From the cell containing the given text, extract its center point as (x, y) coordinate. 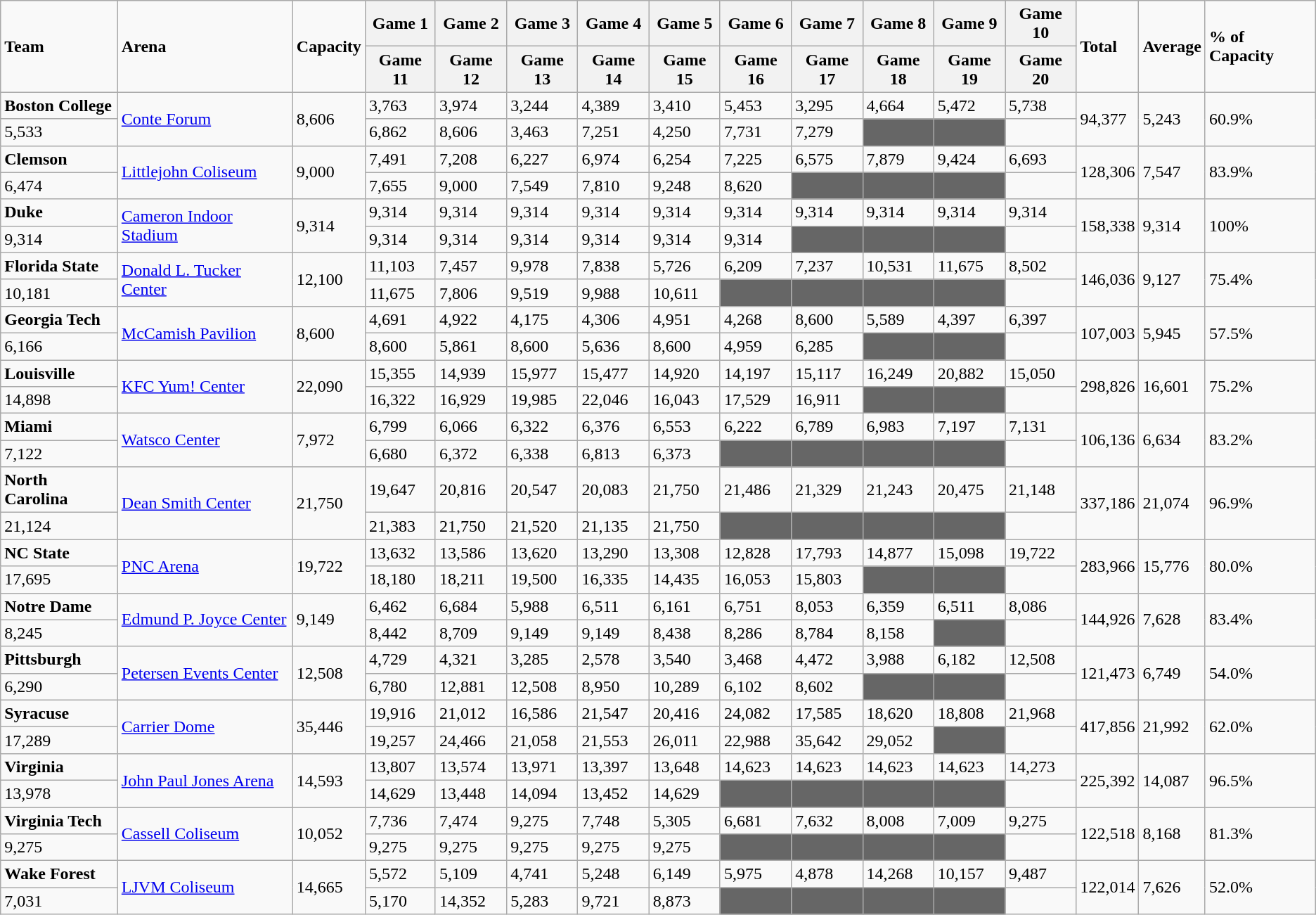
Game 1 (400, 24)
9,424 (969, 159)
4,389 (613, 105)
14,898 (59, 400)
Donald L. Tucker Center (205, 279)
17,289 (59, 740)
7,626 (1173, 888)
Game 12 (471, 69)
4,321 (471, 660)
Littlejohn Coliseum (205, 172)
121,473 (1108, 673)
21,124 (59, 526)
9,487 (1040, 874)
5,988 (543, 606)
7,208 (471, 159)
20,816 (471, 490)
122,014 (1108, 888)
3,244 (543, 105)
13,971 (543, 767)
107,003 (1108, 333)
16,601 (1173, 387)
3,468 (755, 660)
13,290 (613, 553)
21,058 (543, 740)
6,209 (755, 266)
7,251 (613, 132)
3,295 (827, 105)
6,149 (685, 874)
83.4% (1260, 620)
14,877 (898, 553)
81.3% (1260, 834)
22,090 (329, 387)
KFC Yum! Center (205, 387)
Game 6 (755, 24)
16,929 (471, 400)
8,620 (755, 186)
14,920 (685, 373)
4,951 (685, 319)
3,763 (400, 105)
122,518 (1108, 834)
Average (1173, 46)
16,043 (685, 400)
6,166 (59, 346)
21,553 (613, 740)
Game 3 (543, 24)
21,012 (471, 713)
7,838 (613, 266)
14,273 (1040, 767)
Game 15 (685, 69)
13,448 (471, 793)
16,335 (613, 580)
35,446 (329, 727)
6,780 (400, 686)
14,087 (1173, 780)
8,053 (827, 606)
146,036 (1108, 279)
McCamish Pavilion (205, 333)
Game 18 (898, 69)
5,305 (685, 821)
75.4% (1260, 279)
6,182 (969, 660)
North Carolina (59, 490)
7,122 (59, 454)
Clemson (59, 159)
7,736 (400, 821)
6,575 (827, 159)
17,529 (755, 400)
7,810 (613, 186)
10,052 (329, 834)
20,882 (969, 373)
4,472 (827, 660)
6,462 (400, 606)
6,359 (898, 606)
6,789 (827, 427)
Duke (59, 212)
8,442 (400, 633)
7,547 (1173, 172)
3,410 (685, 105)
29,052 (898, 740)
15,977 (543, 373)
13,648 (685, 767)
Game 4 (613, 24)
9,721 (613, 901)
15,117 (827, 373)
298,826 (1108, 387)
Game 14 (613, 69)
6,813 (613, 454)
20,083 (613, 490)
5,975 (755, 874)
7,031 (59, 901)
14,435 (685, 580)
19,985 (543, 400)
19,647 (400, 490)
4,306 (613, 319)
5,248 (613, 874)
5,243 (1173, 119)
337,186 (1108, 504)
13,397 (613, 767)
96.5% (1260, 780)
9,978 (543, 266)
5,589 (898, 319)
7,009 (969, 821)
24,466 (471, 740)
Petersen Events Center (205, 673)
Game 20 (1040, 69)
12,828 (755, 553)
15,803 (827, 580)
14,593 (329, 780)
5,170 (400, 901)
12,100 (329, 279)
225,392 (1108, 780)
Team (59, 46)
80.0% (1260, 566)
7,628 (1173, 620)
5,738 (1040, 105)
6,681 (755, 821)
13,586 (471, 553)
7,457 (471, 266)
6,372 (471, 454)
Pittsburgh (59, 660)
19,257 (400, 740)
4,741 (543, 874)
6,553 (685, 427)
7,474 (471, 821)
6,397 (1040, 319)
Dean Smith Center (205, 504)
22,988 (755, 740)
Game 5 (685, 24)
13,308 (685, 553)
4,175 (543, 319)
Conte Forum (205, 119)
7,237 (827, 266)
Boston College (59, 105)
15,050 (1040, 373)
21,520 (543, 526)
21,148 (1040, 490)
7,279 (827, 132)
9,519 (543, 293)
John Paul Jones Arena (205, 780)
7,655 (400, 186)
4,691 (400, 319)
6,693 (1040, 159)
24,082 (755, 713)
6,254 (685, 159)
417,856 (1108, 727)
17,695 (59, 580)
16,586 (543, 713)
3,988 (898, 660)
7,131 (1040, 427)
8,950 (613, 686)
Carrier Dome (205, 727)
13,452 (613, 793)
7,197 (969, 427)
7,549 (543, 186)
17,793 (827, 553)
6,751 (755, 606)
Game 16 (755, 69)
15,776 (1173, 566)
8,286 (755, 633)
6,290 (59, 686)
21,074 (1173, 504)
5,726 (685, 266)
15,098 (969, 553)
Game 17 (827, 69)
19,500 (543, 580)
8,158 (898, 633)
3,463 (543, 132)
6,222 (755, 427)
7,731 (755, 132)
35,642 (827, 740)
283,966 (1108, 566)
6,799 (400, 427)
Game 10 (1040, 24)
21,243 (898, 490)
Georgia Tech (59, 319)
4,397 (969, 319)
83.2% (1260, 440)
6,862 (400, 132)
7,879 (898, 159)
13,978 (59, 793)
14,094 (543, 793)
22,046 (613, 400)
Cameron Indoor Stadium (205, 226)
10,531 (898, 266)
7,491 (400, 159)
6,376 (613, 427)
6,749 (1173, 673)
5,636 (613, 346)
10,611 (685, 293)
83.9% (1260, 172)
16,249 (898, 373)
14,665 (329, 888)
Wake Forest (59, 874)
13,807 (400, 767)
9,248 (685, 186)
16,911 (827, 400)
6,322 (543, 427)
4,959 (755, 346)
8,245 (59, 633)
Total (1108, 46)
18,808 (969, 713)
4,922 (471, 319)
128,306 (1108, 172)
54.0% (1260, 673)
94,377 (1108, 119)
75.2% (1260, 387)
14,352 (471, 901)
100% (1260, 226)
7,632 (827, 821)
5,472 (969, 105)
Cassell Coliseum (205, 834)
Virginia (59, 767)
15,477 (613, 373)
PNC Arena (205, 566)
12,881 (471, 686)
6,285 (827, 346)
18,180 (400, 580)
21,968 (1040, 713)
5,109 (471, 874)
Game 9 (969, 24)
Game 13 (543, 69)
96.9% (1260, 504)
16,322 (400, 400)
21,486 (755, 490)
10,181 (59, 293)
5,572 (400, 874)
Florida State (59, 266)
106,136 (1108, 440)
4,878 (827, 874)
52.0% (1260, 888)
Game 19 (969, 69)
7,225 (755, 159)
8,008 (898, 821)
Game 2 (471, 24)
LJVM Coliseum (205, 888)
17,585 (827, 713)
Game 8 (898, 24)
13,620 (543, 553)
144,926 (1108, 620)
11,103 (400, 266)
Watsco Center (205, 440)
6,338 (543, 454)
4,250 (685, 132)
Game 7 (827, 24)
20,475 (969, 490)
% of Capacity (1260, 46)
6,102 (755, 686)
14,939 (471, 373)
7,972 (329, 440)
26,011 (685, 740)
8,502 (1040, 266)
4,729 (400, 660)
6,974 (613, 159)
21,547 (613, 713)
5,533 (59, 132)
14,197 (755, 373)
4,268 (755, 319)
6,684 (471, 606)
Miami (59, 427)
8,438 (685, 633)
6,227 (543, 159)
10,289 (685, 686)
60.9% (1260, 119)
6,373 (685, 454)
21,383 (400, 526)
8,784 (827, 633)
57.5% (1260, 333)
14,268 (898, 874)
18,211 (471, 580)
Syracuse (59, 713)
15,355 (400, 373)
7,748 (613, 821)
21,135 (613, 526)
13,632 (400, 553)
8,709 (471, 633)
Arena (205, 46)
19,916 (400, 713)
8,873 (685, 901)
Game 11 (400, 69)
6,066 (471, 427)
Louisville (59, 373)
5,453 (755, 105)
3,540 (685, 660)
62.0% (1260, 727)
Notre Dame (59, 606)
16,053 (755, 580)
8,086 (1040, 606)
18,620 (898, 713)
21,992 (1173, 727)
5,945 (1173, 333)
3,285 (543, 660)
9,127 (1173, 279)
20,416 (685, 713)
NC State (59, 553)
5,861 (471, 346)
13,574 (471, 767)
6,634 (1173, 440)
Edmund P. Joyce Center (205, 620)
8,602 (827, 686)
6,161 (685, 606)
158,338 (1108, 226)
6,474 (59, 186)
20,547 (543, 490)
8,168 (1173, 834)
Capacity (329, 46)
6,983 (898, 427)
2,578 (613, 660)
Virginia Tech (59, 821)
5,283 (543, 901)
3,974 (471, 105)
7,806 (471, 293)
4,664 (898, 105)
9,988 (613, 293)
6,680 (400, 454)
21,329 (827, 490)
10,157 (969, 874)
